Determine the (x, y) coordinate at the center of the cell enclosing the given text.  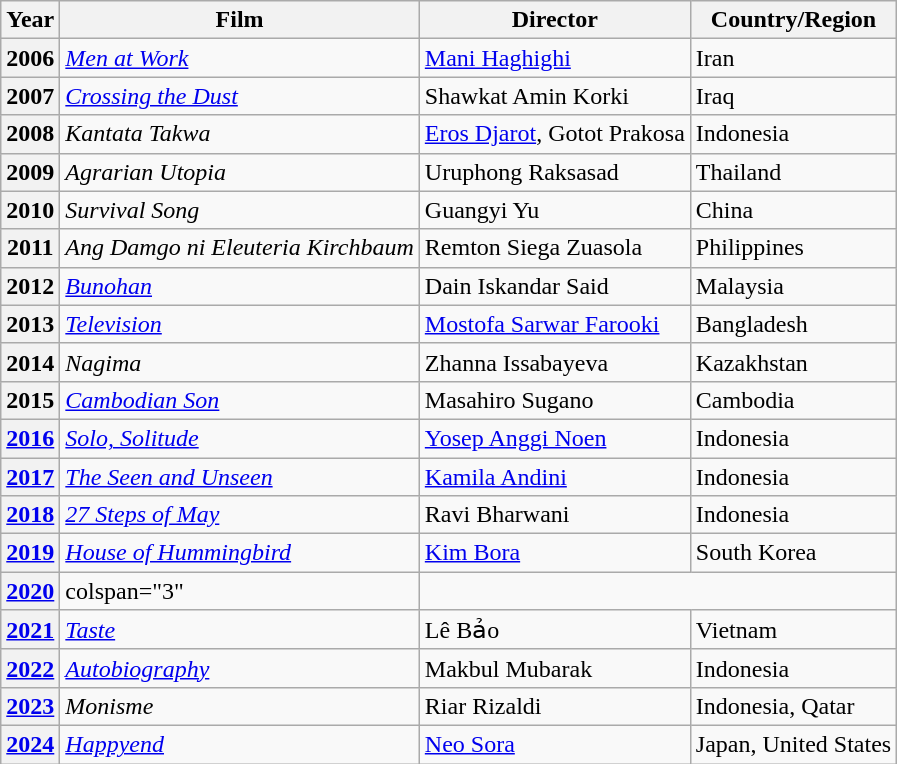
Monisme (240, 706)
Zhanna Issabayeva (554, 362)
Nagima (240, 362)
Shawkat Amin Korki (554, 96)
Makbul Mubarak (554, 668)
2021 (30, 630)
Taste (240, 630)
Uruphong Raksasad (554, 172)
Dain Iskandar Said (554, 286)
Iran (793, 58)
2022 (30, 668)
Happyend (240, 744)
Iraq (793, 96)
Japan, United States (793, 744)
2019 (30, 553)
2018 (30, 515)
House of Hummingbird (240, 553)
Bangladesh (793, 324)
27 Steps of May (240, 515)
2015 (30, 400)
Philippines (793, 248)
2010 (30, 210)
colspan="3" (240, 591)
Solo, Solitude (240, 438)
Mostofa Sarwar Farooki (554, 324)
Autobiography (240, 668)
Film (240, 20)
2007 (30, 96)
China (793, 210)
Eros Djarot, Gotot Prakosa (554, 134)
Kamila Andini (554, 477)
2023 (30, 706)
Mani Haghighi (554, 58)
Lê Bảo (554, 630)
Yosep Anggi Noen (554, 438)
Vietnam (793, 630)
Men at Work (240, 58)
Malaysia (793, 286)
Kim Bora (554, 553)
2016 (30, 438)
Masahiro Sugano (554, 400)
Director (554, 20)
2013 (30, 324)
Neo Sora (554, 744)
The Seen and Unseen (240, 477)
2009 (30, 172)
2011 (30, 248)
Bunohan (240, 286)
2012 (30, 286)
Riar Rizaldi (554, 706)
Crossing the Dust (240, 96)
Cambodia (793, 400)
2017 (30, 477)
Ravi Bharwani (554, 515)
2006 (30, 58)
Year (30, 20)
Indonesia, Qatar (793, 706)
Thailand (793, 172)
Survival Song (240, 210)
Guangyi Yu (554, 210)
Television (240, 324)
South Korea (793, 553)
2014 (30, 362)
Ang Damgo ni Eleuteria Kirchbaum (240, 248)
Remton Siega Zuasola (554, 248)
Kantata Takwa (240, 134)
2020 (30, 591)
2008 (30, 134)
2024 (30, 744)
Country/Region (793, 20)
Kazakhstan (793, 362)
Agrarian Utopia (240, 172)
Cambodian Son (240, 400)
